Detect which cell encompasses the target text, then output its [X, Y] center coordinate. 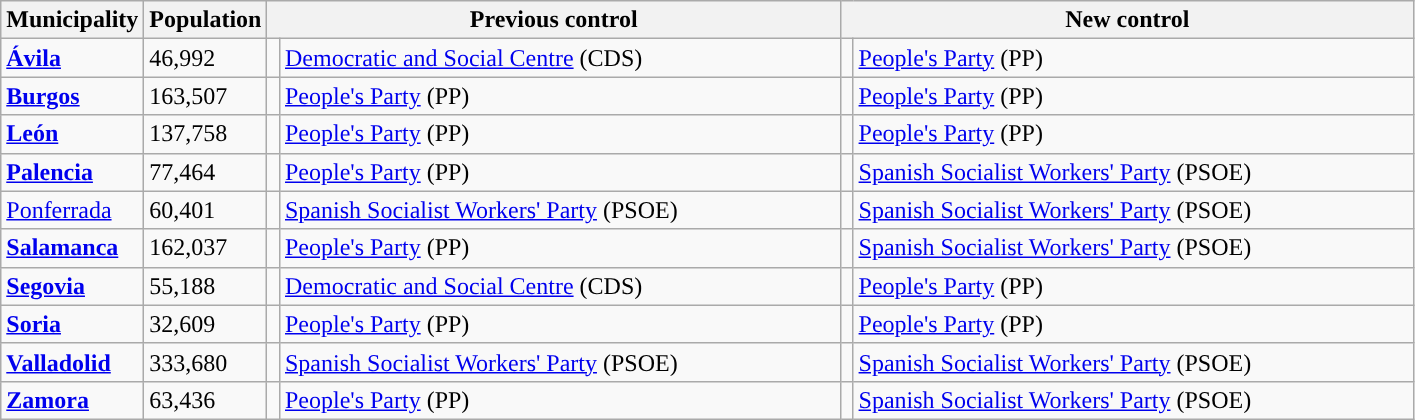
León [72, 134]
60,401 [206, 210]
Segovia [72, 286]
162,037 [206, 248]
New control [1127, 20]
163,507 [206, 96]
55,188 [206, 286]
137,758 [206, 134]
Population [206, 20]
Zamora [72, 400]
Soria [72, 324]
46,992 [206, 58]
Ponferrada [72, 210]
Salamanca [72, 248]
Valladolid [72, 362]
63,436 [206, 400]
Palencia [72, 172]
Ávila [72, 58]
32,609 [206, 324]
Municipality [72, 20]
77,464 [206, 172]
333,680 [206, 362]
Burgos [72, 96]
Previous control [554, 20]
